Capture the cell that displays the provided text and extract its (X, Y) central coordinate. 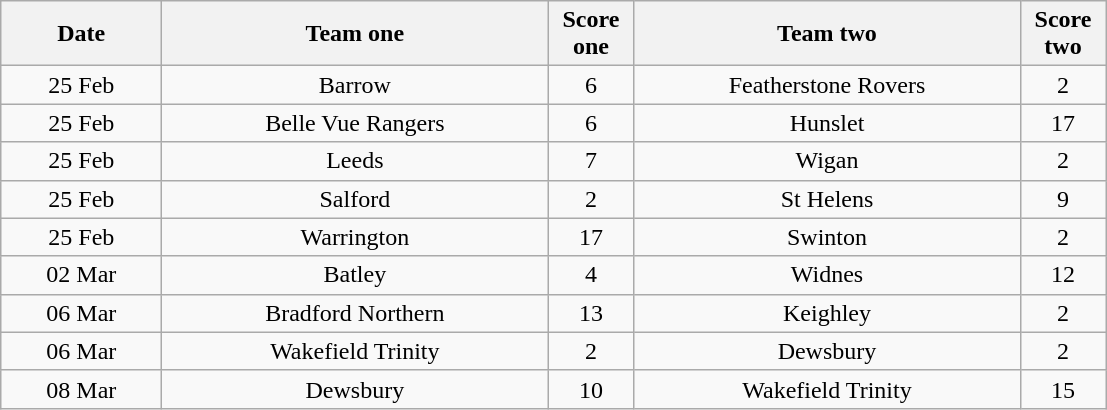
9 (1063, 199)
02 Mar (82, 275)
13 (591, 313)
Widnes (827, 275)
Barrow (355, 85)
Belle Vue Rangers (355, 123)
Score two (1063, 34)
4 (591, 275)
Wigan (827, 161)
15 (1063, 389)
10 (591, 389)
Team one (355, 34)
Leeds (355, 161)
Keighley (827, 313)
Date (82, 34)
Score one (591, 34)
Salford (355, 199)
7 (591, 161)
Warrington (355, 237)
Batley (355, 275)
08 Mar (82, 389)
Bradford Northern (355, 313)
12 (1063, 275)
Swinton (827, 237)
St Helens (827, 199)
Featherstone Rovers (827, 85)
Team two (827, 34)
Hunslet (827, 123)
